Determine the (X, Y) coordinate at the center of the cell enclosing the given text.  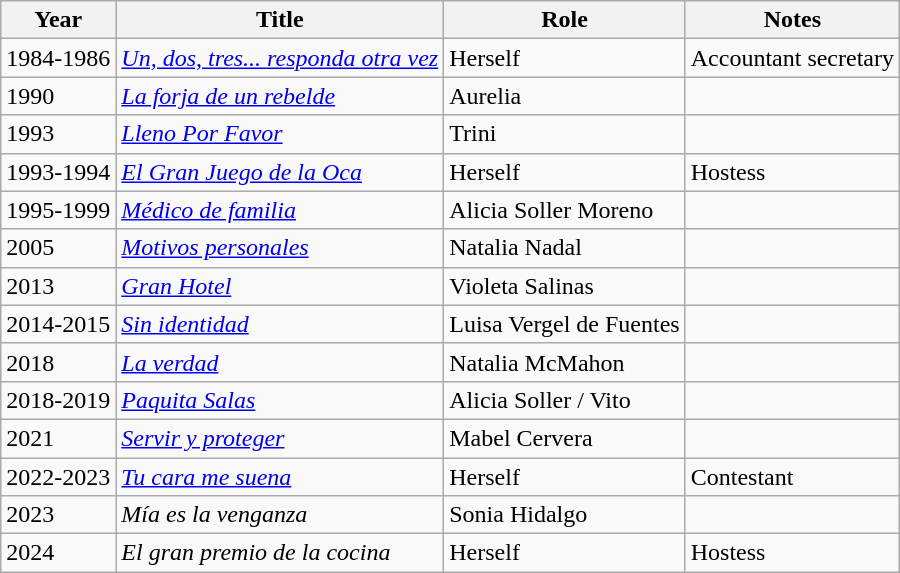
Mía es la venganza (280, 515)
Aurelia (564, 96)
Servir y proteger (280, 438)
La verdad (280, 362)
2014-2015 (58, 324)
Tu cara me suena (280, 477)
Contestant (792, 477)
La forja de un rebelde (280, 96)
1995-1999 (58, 210)
Paquita Salas (280, 400)
Gran Hotel (280, 286)
2005 (58, 248)
2024 (58, 553)
Role (564, 20)
1984-1986 (58, 58)
Accountant secretary (792, 58)
1993 (58, 134)
Sonia Hidalgo (564, 515)
Lleno Por Favor (280, 134)
Trini (564, 134)
Notes (792, 20)
2022-2023 (58, 477)
Natalia Nadal (564, 248)
Year (58, 20)
El Gran Juego de la Oca (280, 172)
Title (280, 20)
Motivos personales (280, 248)
2018 (58, 362)
Mabel Cervera (564, 438)
2018-2019 (58, 400)
1990 (58, 96)
Médico de familia (280, 210)
2023 (58, 515)
Un, dos, tres... responda otra vez (280, 58)
Alicia Soller Moreno (564, 210)
El gran premio de la cocina (280, 553)
2021 (58, 438)
2013 (58, 286)
1993-1994 (58, 172)
Natalia McMahon (564, 362)
Alicia Soller / Vito (564, 400)
Violeta Salinas (564, 286)
Sin identidad (280, 324)
Luisa Vergel de Fuentes (564, 324)
